Capture the cell that displays the provided text and extract its [x, y] central coordinate. 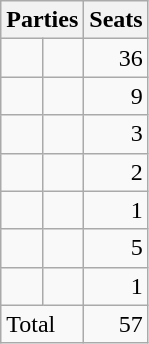
57 [116, 324]
Parties [42, 20]
36 [116, 58]
3 [116, 134]
Total [42, 324]
9 [116, 96]
Seats [116, 20]
2 [116, 172]
5 [116, 248]
